Extract the (x, y) coordinate from the center of the cell holding the provided text.  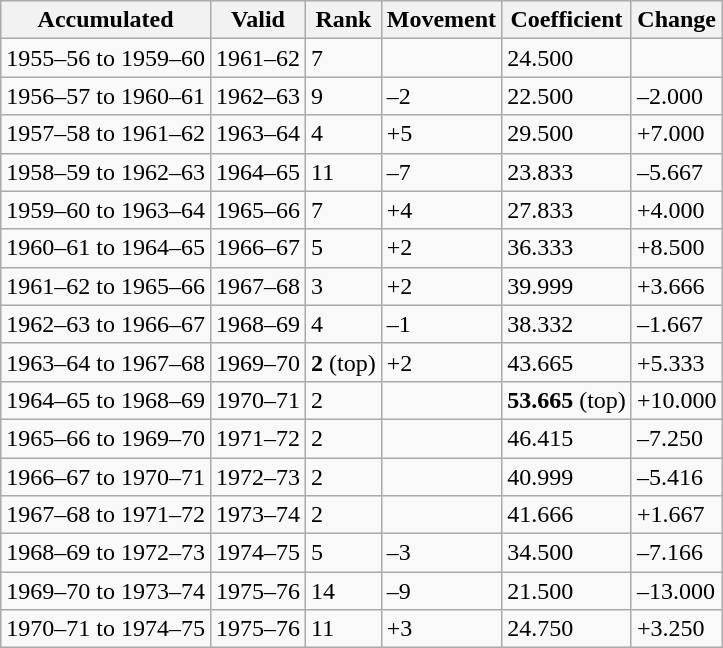
1957–58 to 1961–62 (106, 134)
29.500 (567, 134)
+7.000 (676, 134)
9 (344, 96)
–7.250 (676, 438)
27.833 (567, 210)
1959–60 to 1963–64 (106, 210)
1970–71 (258, 400)
43.665 (567, 362)
–5.667 (676, 172)
1971–72 (258, 438)
–1.667 (676, 324)
1963–64 (258, 134)
1968–69 (258, 324)
+4 (441, 210)
1958–59 to 1962–63 (106, 172)
1969–70 to 1973–74 (106, 591)
1961–62 (258, 58)
21.500 (567, 591)
2 (top) (344, 362)
–2 (441, 96)
+3.250 (676, 629)
1966–67 to 1970–71 (106, 477)
1955–56 to 1959–60 (106, 58)
46.415 (567, 438)
+3 (441, 629)
1965–66 to 1969–70 (106, 438)
36.333 (567, 248)
41.666 (567, 515)
1962–63 (258, 96)
–9 (441, 591)
Coefficient (567, 20)
+10.000 (676, 400)
–13.000 (676, 591)
1967–68 to 1971–72 (106, 515)
1961–62 to 1965–66 (106, 286)
–7 (441, 172)
+4.000 (676, 210)
+8.500 (676, 248)
Movement (441, 20)
1970–71 to 1974–75 (106, 629)
23.833 (567, 172)
1964–65 to 1968–69 (106, 400)
1964–65 (258, 172)
Change (676, 20)
1968–69 to 1972–73 (106, 553)
24.500 (567, 58)
–3 (441, 553)
–1 (441, 324)
1972–73 (258, 477)
Accumulated (106, 20)
38.332 (567, 324)
40.999 (567, 477)
Rank (344, 20)
+5.333 (676, 362)
1973–74 (258, 515)
Valid (258, 20)
39.999 (567, 286)
14 (344, 591)
–2.000 (676, 96)
3 (344, 286)
–5.416 (676, 477)
24.750 (567, 629)
53.665 (top) (567, 400)
1969–70 (258, 362)
1967–68 (258, 286)
1963–64 to 1967–68 (106, 362)
1960–61 to 1964–65 (106, 248)
+1.667 (676, 515)
1965–66 (258, 210)
+5 (441, 134)
34.500 (567, 553)
1974–75 (258, 553)
+3.666 (676, 286)
–7.166 (676, 553)
1966–67 (258, 248)
1962–63 to 1966–67 (106, 324)
1956–57 to 1960–61 (106, 96)
22.500 (567, 96)
